Scan for the cell matching the given text and deliver its (X, Y) coordinate at center. 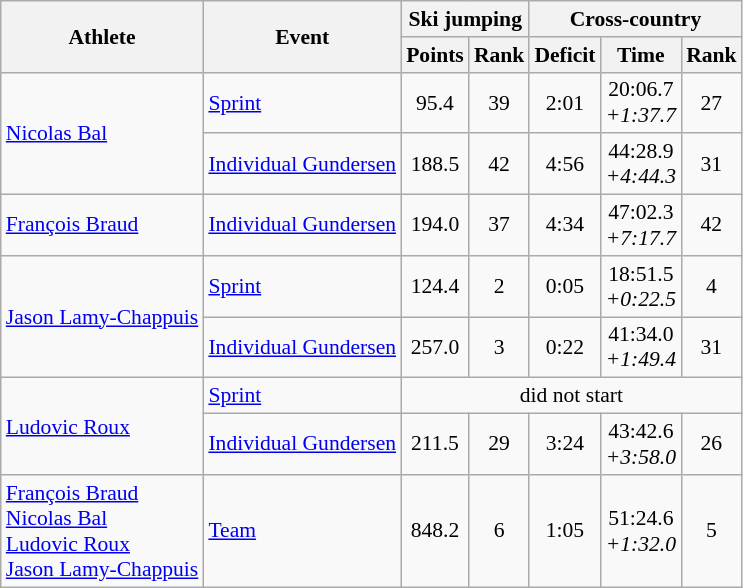
Ski jumping (465, 19)
0:22 (564, 348)
4:56 (564, 164)
27 (712, 102)
37 (500, 226)
Cross-country (635, 19)
3 (500, 348)
848.2 (435, 531)
211.5 (435, 444)
47:02.3 +7:17.7 (641, 226)
26 (712, 444)
6 (500, 531)
Athlete (102, 36)
4:34 (564, 226)
Time (641, 55)
5 (712, 531)
1:05 (564, 531)
did not start (571, 396)
95.4 (435, 102)
18:51.5 +0:22.5 (641, 286)
Ludovic Roux (102, 426)
39 (500, 102)
François BraudNicolas BalLudovic RouxJason Lamy-Chappuis (102, 531)
44:28.9 +4:44.3 (641, 164)
2:01 (564, 102)
Event (302, 36)
257.0 (435, 348)
41:34.0 +1:49.4 (641, 348)
Jason Lamy-Chappuis (102, 317)
29 (500, 444)
Nicolas Bal (102, 133)
4 (712, 286)
2 (500, 286)
20:06.7 +1:37.7 (641, 102)
188.5 (435, 164)
0:05 (564, 286)
194.0 (435, 226)
124.4 (435, 286)
Team (302, 531)
Deficit (564, 55)
51:24.6 +1:32.0 (641, 531)
François Braud (102, 226)
Points (435, 55)
43:42.6 +3:58.0 (641, 444)
3:24 (564, 444)
